Return (x, y) of the center of cell containing provided text 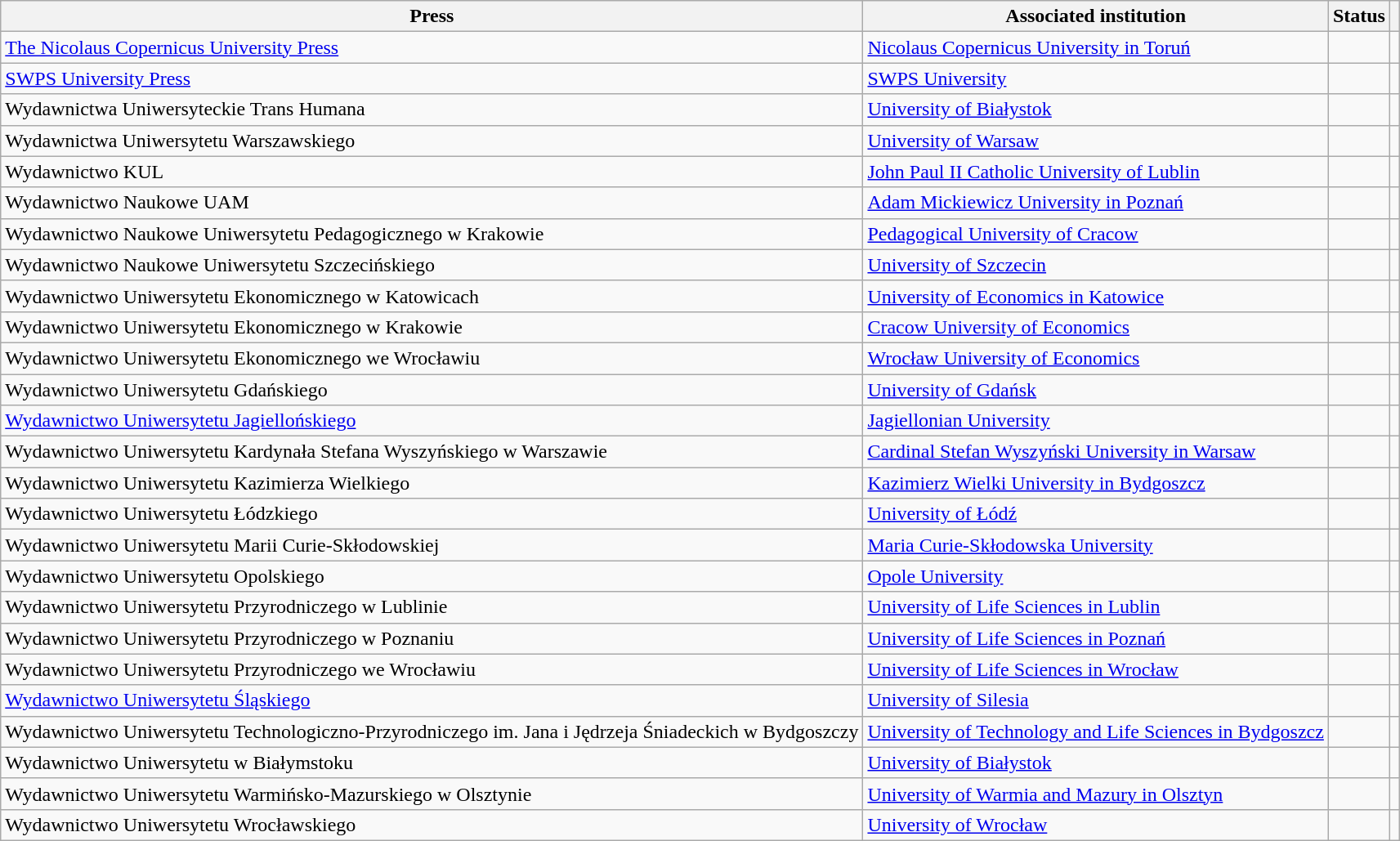
Status (1358, 16)
Wydawnictwa Uniwersytetu Warszawskiego (432, 141)
Wydawnictwo Naukowe UAM (432, 203)
Wydawnictwo Uniwersytetu Ekonomicznego we Wrocławiu (432, 358)
Wydawnictwo Uniwersytetu Kazimierza Wielkiego (432, 483)
Wydawnictwo Naukowe Uniwersytetu Szczecińskiego (432, 265)
Wydawnictwo Uniwersytetu Kardynała Stefana Wyszyńskiego w Warszawie (432, 452)
Wydawnictwo Uniwersytetu Ekonomicznego w Krakowie (432, 327)
Wydawnictwo Uniwersytetu Opolskiego (432, 576)
Kazimierz Wielki University in Bydgoszcz (1095, 483)
University of Technology and Life Sciences in Bydgoszcz (1095, 731)
Wydawnictwo Uniwersytetu Śląskiego (432, 700)
Wydawnictwo Uniwersytetu Przyrodniczego w Poznaniu (432, 638)
Wydawnictwo KUL (432, 172)
University of Łódź (1095, 514)
University of Wrocław (1095, 825)
Cardinal Stefan Wyszyński University in Warsaw (1095, 452)
Wydawnictwo Uniwersytetu Marii Curie-Skłodowskiej (432, 545)
Press (432, 16)
Wydawnictwo Uniwersytetu Wrocławskiego (432, 825)
University of Life Sciences in Lublin (1095, 607)
Wrocław University of Economics (1095, 358)
Opole University (1095, 576)
University of Silesia (1095, 700)
Jagiellonian University (1095, 421)
University of Life Sciences in Poznań (1095, 638)
Associated institution (1095, 16)
University of Gdańsk (1095, 390)
SWPS University (1095, 78)
Wydawnictwo Uniwersytetu Gdańskiego (432, 390)
SWPS University Press (432, 78)
Wydawnictwo Uniwersytetu Przyrodniczego w Lublinie (432, 607)
Wydawnictwa Uniwersyteckie Trans Humana (432, 110)
Wydawnictwo Uniwersytetu Technologiczno-Przyrodniczego im. Jana i Jędrzeja Śniadeckich w Bydgoszczy (432, 731)
University of Economics in Katowice (1095, 296)
Adam Mickiewicz University in Poznań (1095, 203)
University of Life Sciences in Wrocław (1095, 669)
Nicolaus Copernicus University in Toruń (1095, 47)
Wydawnictwo Uniwersytetu Jagiellońskiego (432, 421)
University of Szczecin (1095, 265)
University of Warsaw (1095, 141)
Pedagogical University of Cracow (1095, 234)
Wydawnictwo Uniwersytetu Łódzkiego (432, 514)
John Paul II Catholic University of Lublin (1095, 172)
Cracow University of Economics (1095, 327)
Wydawnictwo Uniwersytetu Przyrodniczego we Wrocławiu (432, 669)
The Nicolaus Copernicus University Press (432, 47)
Wydawnictwo Uniwersytetu Warmińsko-Mazurskiego w Olsztynie (432, 794)
University of Warmia and Mazury in Olsztyn (1095, 794)
Maria Curie-Skłodowska University (1095, 545)
Wydawnictwo Uniwersytetu w Białymstoku (432, 763)
Wydawnictwo Naukowe Uniwersytetu Pedagogicznego w Krakowie (432, 234)
Wydawnictwo Uniwersytetu Ekonomicznego w Katowicach (432, 296)
